Find where the given text appears and provide that cell's center as [x, y] coordinate. 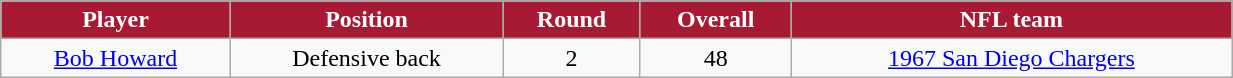
1967 San Diego Chargers [1012, 58]
NFL team [1012, 20]
Player [116, 20]
Position [366, 20]
48 [716, 58]
2 [572, 58]
Bob Howard [116, 58]
Defensive back [366, 58]
Round [572, 20]
Overall [716, 20]
